Detect which cell encompasses the target text, then output its (X, Y) center coordinate. 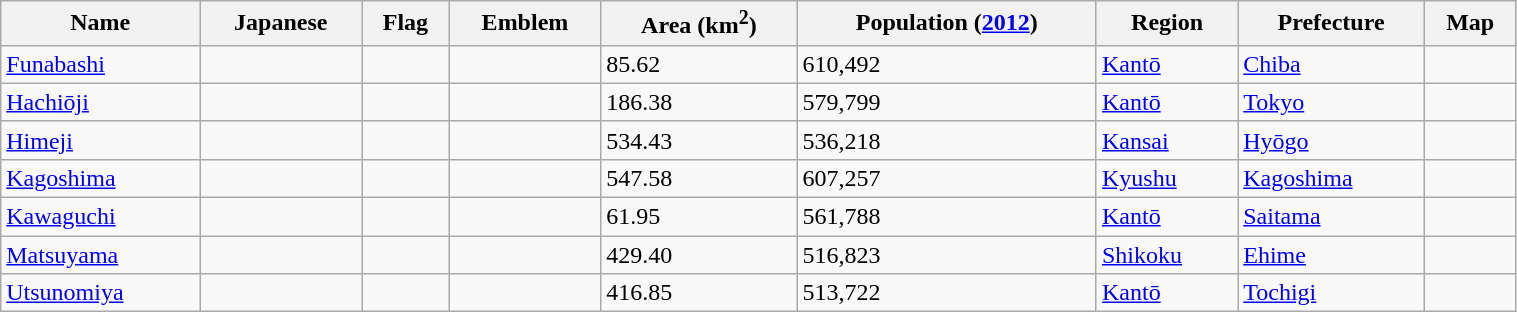
Tokyo (1332, 102)
Name (100, 24)
Japanese (281, 24)
61.95 (699, 217)
536,218 (946, 140)
Emblem (525, 24)
Matsuyama (100, 255)
186.38 (699, 102)
607,257 (946, 178)
Hyōgo (1332, 140)
Map (1470, 24)
534.43 (699, 140)
Saitama (1332, 217)
Hachiōji (100, 102)
Prefecture (1332, 24)
85.62 (699, 64)
Ehime (1332, 255)
Funabashi (100, 64)
561,788 (946, 217)
547.58 (699, 178)
Region (1166, 24)
Utsunomiya (100, 293)
Population (2012) (946, 24)
Shikoku (1166, 255)
429.40 (699, 255)
Kyushu (1166, 178)
416.85 (699, 293)
Chiba (1332, 64)
610,492 (946, 64)
579,799 (946, 102)
Tochigi (1332, 293)
Area (km2) (699, 24)
513,722 (946, 293)
Flag (406, 24)
Kawaguchi (100, 217)
516,823 (946, 255)
Himeji (100, 140)
Kansai (1166, 140)
